For the text-containing cell, return its midpoint in [X, Y] coordinate format. 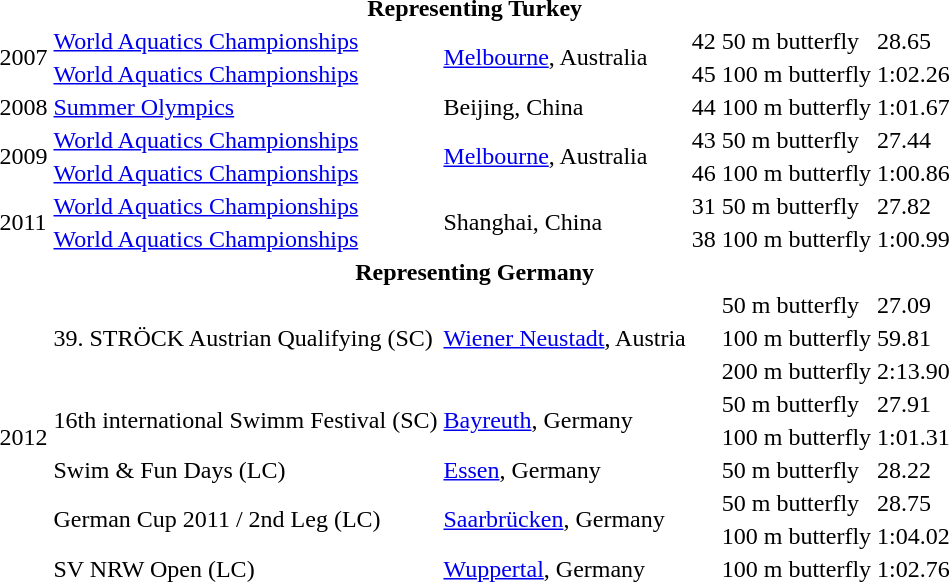
Swim & Fun Days (LC) [246, 470]
Wiener Neustadt, Austria [564, 338]
42 [704, 41]
46 [704, 173]
44 [704, 107]
Essen, Germany [564, 470]
39. STRÖCK Austrian Qualifying (SC) [246, 338]
Shanghai, China [564, 222]
Beijing, China [564, 107]
200 m butterfly [796, 371]
38 [704, 239]
Bayreuth, Germany [564, 420]
Saarbrücken, Germany [564, 520]
Summer Olympics [246, 107]
16th international Swimm Festival (SC) [246, 420]
43 [704, 140]
45 [704, 74]
31 [704, 206]
German Cup 2011 / 2nd Leg (LC) [246, 520]
